Output the (X, Y) coordinate of the center of the cell containing the given text.  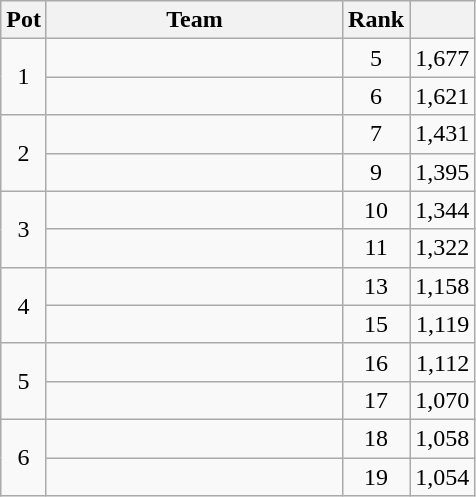
Team (194, 20)
1,395 (442, 172)
3 (24, 229)
1,054 (442, 477)
9 (376, 172)
1,344 (442, 210)
1,070 (442, 400)
1,119 (442, 324)
1,058 (442, 438)
13 (376, 286)
15 (376, 324)
Pot (24, 20)
Rank (376, 20)
18 (376, 438)
1,158 (442, 286)
1,112 (442, 362)
7 (376, 134)
19 (376, 477)
1,431 (442, 134)
11 (376, 248)
4 (24, 305)
1,322 (442, 248)
1 (24, 77)
1,621 (442, 96)
1,677 (442, 58)
17 (376, 400)
10 (376, 210)
16 (376, 362)
2 (24, 153)
